Find where the given text appears and provide that cell's center as [X, Y] coordinate. 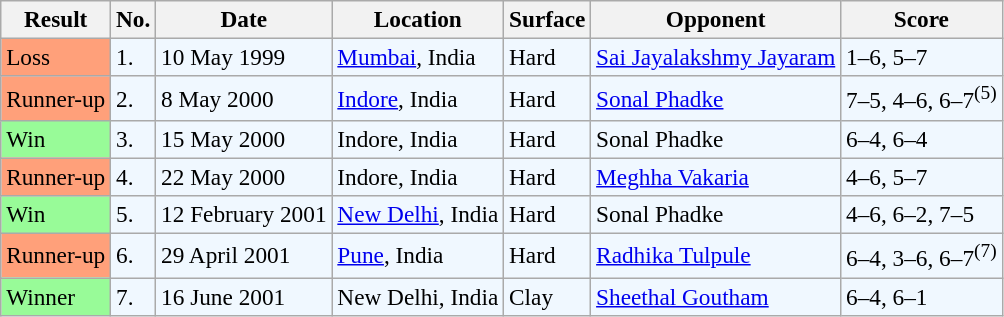
8 May 2000 [244, 98]
1. [134, 57]
Score [922, 19]
4. [134, 177]
No. [134, 19]
Location [418, 19]
Sai Jayalakshmy Jayaram [716, 57]
Clay [548, 296]
Result [56, 19]
4–6, 6–2, 7–5 [922, 214]
15 May 2000 [244, 139]
Surface [548, 19]
6. [134, 255]
4–6, 5–7 [922, 177]
Winner [56, 296]
7. [134, 296]
12 February 2001 [244, 214]
2. [134, 98]
22 May 2000 [244, 177]
Sheethal Goutham [716, 296]
Radhika Tulpule [716, 255]
16 June 2001 [244, 296]
29 April 2001 [244, 255]
Pune, India [418, 255]
Date [244, 19]
1–6, 5–7 [922, 57]
6–4, 6–4 [922, 139]
Mumbai, India [418, 57]
3. [134, 139]
6–4, 6–1 [922, 296]
6–4, 3–6, 6–7(7) [922, 255]
Opponent [716, 19]
7–5, 4–6, 6–7(5) [922, 98]
Loss [56, 57]
10 May 1999 [244, 57]
5. [134, 214]
Meghha Vakaria [716, 177]
